From the cell containing the given text, extract its center point as (x, y) coordinate. 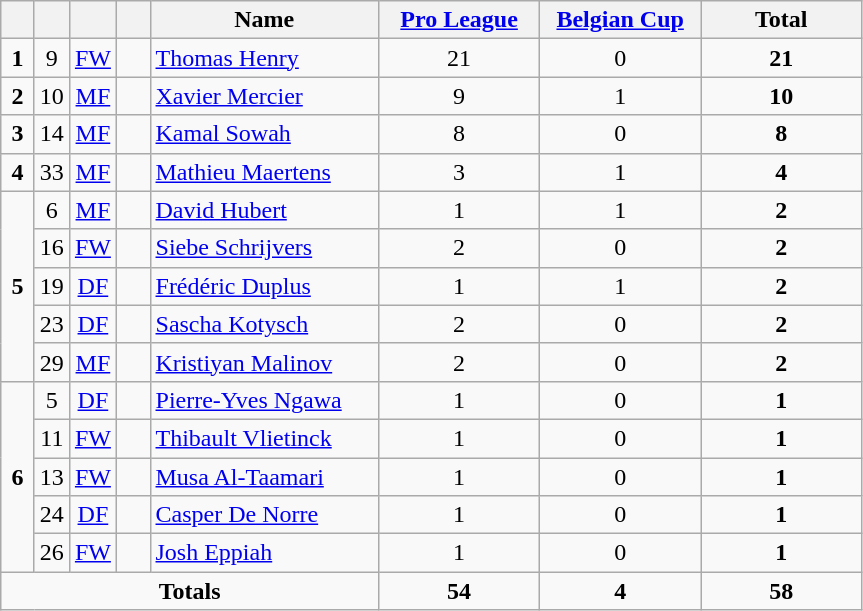
Mathieu Maertens (264, 172)
33 (52, 172)
David Hubert (264, 210)
Siebe Schrijvers (264, 248)
23 (52, 324)
24 (52, 515)
Name (264, 20)
Sascha Kotysch (264, 324)
Casper De Norre (264, 515)
Total (782, 20)
Musa Al-Taamari (264, 477)
Pro League (460, 20)
14 (52, 134)
Xavier Mercier (264, 96)
Josh Eppiah (264, 553)
13 (52, 477)
11 (52, 438)
16 (52, 248)
29 (52, 362)
Thomas Henry (264, 58)
Thibault Vlietinck (264, 438)
19 (52, 286)
Frédéric Duplus (264, 286)
Kristiyan Malinov (264, 362)
26 (52, 553)
Kamal Sowah (264, 134)
Totals (190, 591)
54 (460, 591)
Belgian Cup (620, 20)
Pierre-Yves Ngawa (264, 400)
58 (782, 591)
